Find where the given text appears and provide that cell's center as [x, y] coordinate. 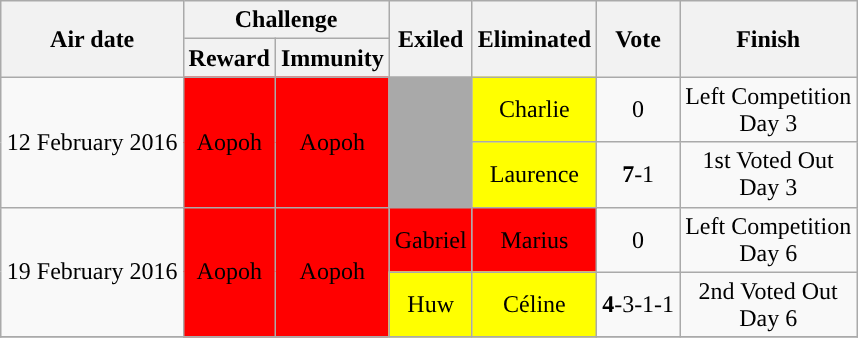
19 February 2016 [92, 272]
Gabriel [430, 240]
7-1 [638, 174]
Immunity [332, 58]
Eliminated [534, 39]
Left CompetitionDay 6 [768, 240]
Marius [534, 240]
Céline [534, 304]
Left CompetitionDay 3 [768, 110]
2nd Voted OutDay 6 [768, 304]
Laurence [534, 174]
Reward [229, 58]
Air date [92, 39]
4-3-1-1 [638, 304]
1st Voted OutDay 3 [768, 174]
Challenge [286, 20]
Exiled [430, 39]
Vote [638, 39]
Finish [768, 39]
12 February 2016 [92, 142]
Huw [430, 304]
Charlie [534, 110]
